Search for the cell housing the specified text and yield its [x, y] center coordinate. 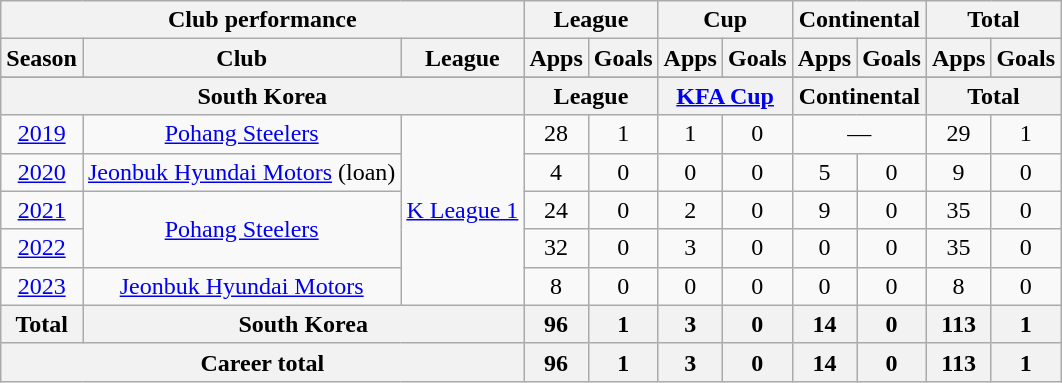
K League 1 [462, 210]
Career total [262, 362]
Jeonbuk Hyundai Motors [241, 286]
2020 [42, 172]
— [859, 134]
2023 [42, 286]
Club performance [262, 20]
28 [556, 134]
5 [824, 172]
32 [556, 248]
2022 [42, 248]
24 [556, 210]
Club [241, 58]
Cup [725, 20]
2 [690, 210]
29 [958, 134]
Season [42, 58]
2021 [42, 210]
KFA Cup [725, 96]
2019 [42, 134]
4 [556, 172]
Jeonbuk Hyundai Motors (loan) [241, 172]
